Detect which cell encompasses the target text, then output its (x, y) center coordinate. 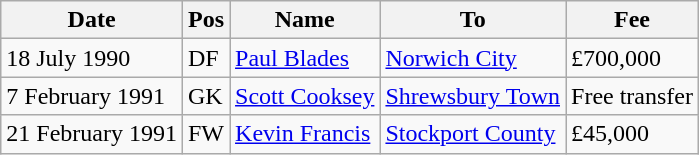
18 July 1990 (92, 58)
7 February 1991 (92, 96)
Stockport County (473, 134)
Norwich City (473, 58)
To (473, 20)
Pos (206, 20)
21 February 1991 (92, 134)
Kevin Francis (305, 134)
Paul Blades (305, 58)
Shrewsbury Town (473, 96)
Scott Cooksey (305, 96)
FW (206, 134)
GK (206, 96)
Date (92, 20)
Name (305, 20)
£45,000 (632, 134)
Free transfer (632, 96)
DF (206, 58)
Fee (632, 20)
£700,000 (632, 58)
